Capture the cell that displays the provided text and extract its [X, Y] central coordinate. 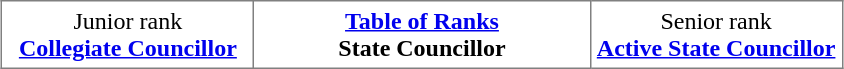
Senior rankActive State Councillor [716, 35]
Table of RanksState Councillor [422, 35]
Junior rankCollegiate Councillor [128, 35]
